Provide the [x, y] coordinate of the cell's center where the given text is located.  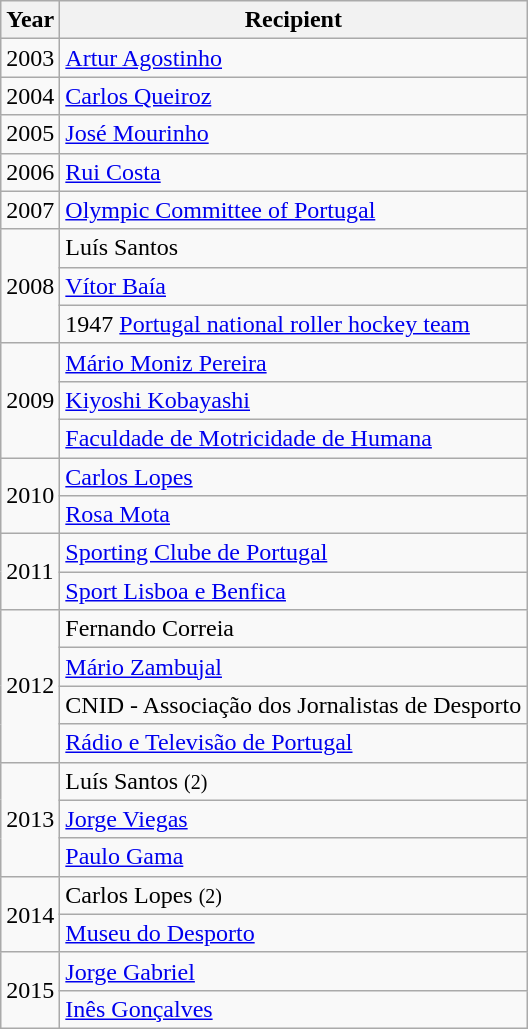
Rui Costa [294, 172]
2009 [30, 400]
2013 [30, 819]
Carlos Lopes (2) [294, 895]
Faculdade de Motricidade de Humana [294, 438]
Fernando Correia [294, 629]
Rosa Mota [294, 515]
Vítor Baía [294, 286]
Rádio e Televisão de Portugal [294, 743]
José Mourinho [294, 134]
CNID - Associação dos Jornalistas de Desporto [294, 705]
Recipient [294, 20]
Jorge Gabriel [294, 971]
Paulo Gama [294, 857]
Mário Zambujal [294, 667]
2011 [30, 572]
Sport Lisboa e Benfica [294, 591]
Jorge Viegas [294, 819]
2007 [30, 210]
Carlos Queiroz [294, 96]
2008 [30, 286]
Olympic Committee of Portugal [294, 210]
2006 [30, 172]
Year [30, 20]
Mário Moniz Pereira [294, 362]
Luís Santos (2) [294, 781]
2012 [30, 686]
1947 Portugal national roller hockey team [294, 324]
Kiyoshi Kobayashi [294, 400]
Artur Agostinho [294, 58]
Inês Gonçalves [294, 1009]
Sporting Clube de Portugal [294, 553]
2014 [30, 914]
2004 [30, 96]
Museu do Desporto [294, 933]
2010 [30, 496]
2015 [30, 990]
2003 [30, 58]
Carlos Lopes [294, 477]
Luís Santos [294, 248]
2005 [30, 134]
